Find where the given text appears and provide that cell's center as [x, y] coordinate. 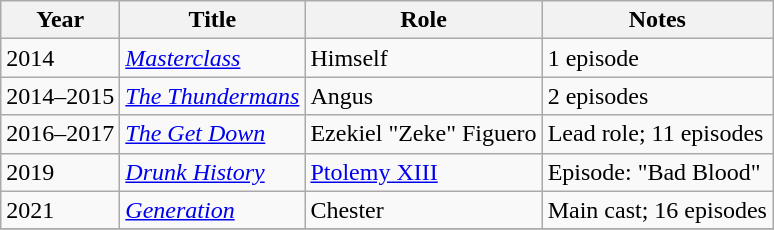
2016–2017 [60, 134]
Ptolemy XIII [424, 172]
Lead role; 11 episodes [657, 134]
Drunk History [212, 172]
2014–2015 [60, 96]
Episode: "Bad Blood" [657, 172]
2019 [60, 172]
Year [60, 20]
The Thundermans [212, 96]
2014 [60, 58]
Chester [424, 210]
Title [212, 20]
Notes [657, 20]
The Get Down [212, 134]
Main cast; 16 episodes [657, 210]
Angus [424, 96]
Himself [424, 58]
Generation [212, 210]
Masterclass [212, 58]
2021 [60, 210]
Role [424, 20]
1 episode [657, 58]
2 episodes [657, 96]
Ezekiel "Zeke" Figuero [424, 134]
